Detect which cell encompasses the target text, then output its [X, Y] center coordinate. 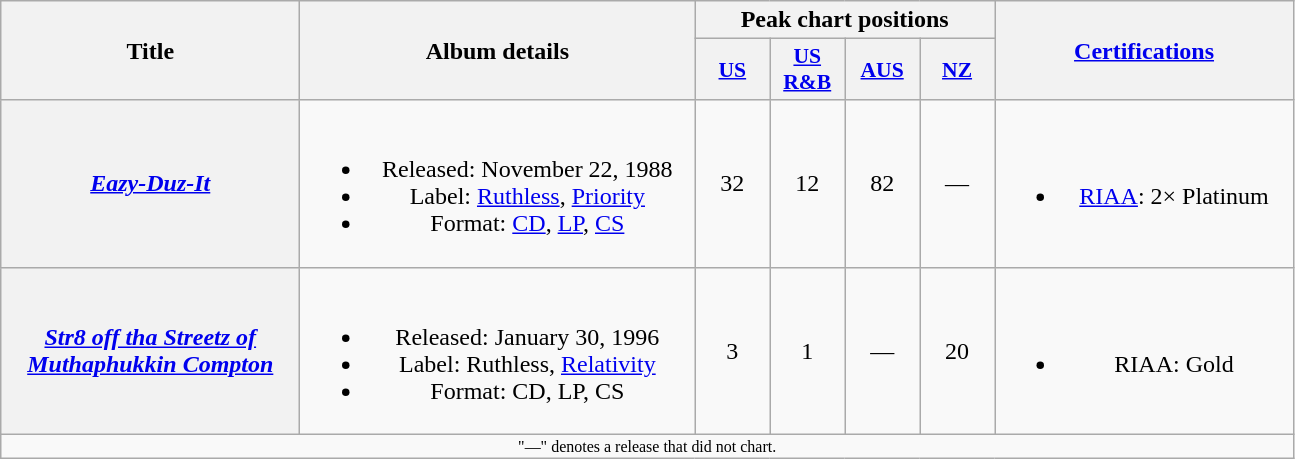
12 [808, 184]
USR&B [808, 70]
AUS [882, 70]
1 [808, 350]
Title [150, 50]
"—" denotes a release that did not chart. [648, 446]
US [732, 70]
RIAA: 2× Platinum [1144, 184]
Released: January 30, 1996Label: Ruthless, RelativityFormat: CD, LP, CS [498, 350]
Album details [498, 50]
82 [882, 184]
Peak chart positions [845, 20]
Certifications [1144, 50]
Str8 off tha Streetz of Muthaphukkin Compton [150, 350]
RIAA: Gold [1144, 350]
3 [732, 350]
Eazy-Duz-It [150, 184]
NZ [958, 70]
20 [958, 350]
Released: November 22, 1988Label: Ruthless, PriorityFormat: CD, LP, CS [498, 184]
32 [732, 184]
